Identify which cell holds the provided text, then report its (X, Y) central coordinate. 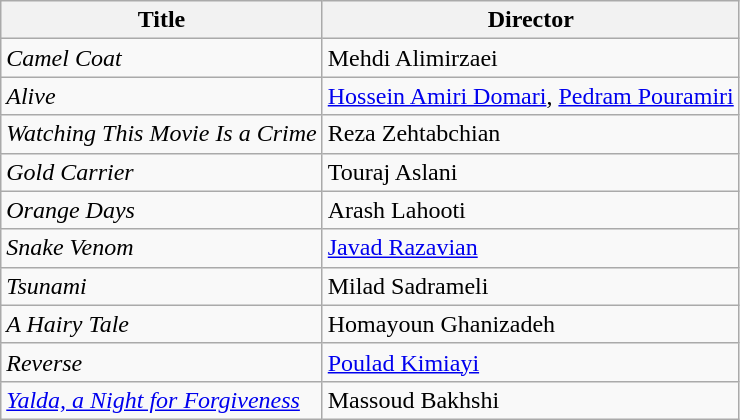
Touraj Aslani (530, 172)
Orange Days (162, 210)
Director (530, 20)
Alive (162, 96)
Arash Lahooti (530, 210)
Homayoun Ghanizadeh (530, 324)
Milad Sadrameli (530, 286)
Javad Razavian (530, 248)
A Hairy Tale (162, 324)
Title (162, 20)
Reverse (162, 362)
Reza Zehtabchian (530, 134)
Hossein Amiri Domari, Pedram Pouramiri (530, 96)
Yalda, a Night for Forgiveness (162, 400)
Tsunami (162, 286)
Watching This Movie Is a Crime (162, 134)
Camel Coat (162, 58)
Poulad Kimiayi (530, 362)
Massoud Bakhshi (530, 400)
Gold Carrier (162, 172)
Snake Venom (162, 248)
Mehdi Alimirzaei (530, 58)
